Locate the cell with the specified text and output its [x, y] center coordinate. 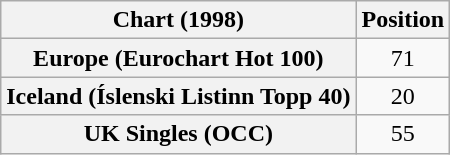
UK Singles (OCC) [178, 134]
Chart (1998) [178, 20]
20 [403, 96]
Europe (Eurochart Hot 100) [178, 58]
71 [403, 58]
Position [403, 20]
55 [403, 134]
Iceland (Íslenski Listinn Topp 40) [178, 96]
